For the text-containing cell, return its midpoint in (X, Y) coordinate format. 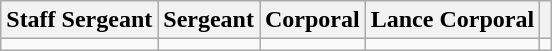
Corporal (313, 20)
Sergeant (209, 20)
Lance Corporal (452, 20)
Staff Sergeant (80, 20)
